Return the [X, Y] coordinate for the center point of the cell that contains the specified text.  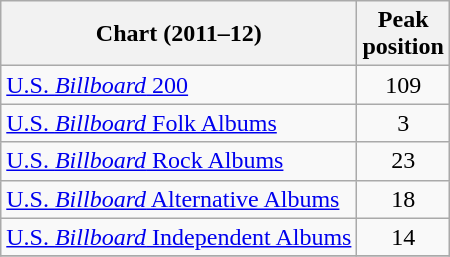
U.S. Billboard 200 [179, 85]
18 [403, 199]
U.S. Billboard Folk Albums [179, 123]
3 [403, 123]
U.S. Billboard Alternative Albums [179, 199]
U.S. Billboard Rock Albums [179, 161]
Peakposition [403, 34]
14 [403, 237]
23 [403, 161]
U.S. Billboard Independent Albums [179, 237]
109 [403, 85]
Chart (2011–12) [179, 34]
